Return (x, y) of the center of cell containing provided text 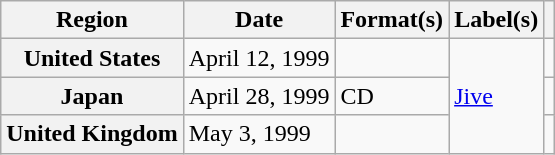
CD (392, 96)
April 28, 1999 (259, 96)
Date (259, 20)
April 12, 1999 (259, 58)
United Kingdom (92, 134)
Japan (92, 96)
May 3, 1999 (259, 134)
Label(s) (496, 20)
United States (92, 58)
Format(s) (392, 20)
Jive (496, 96)
Region (92, 20)
